From the cell containing the given text, extract its center point as (X, Y) coordinate. 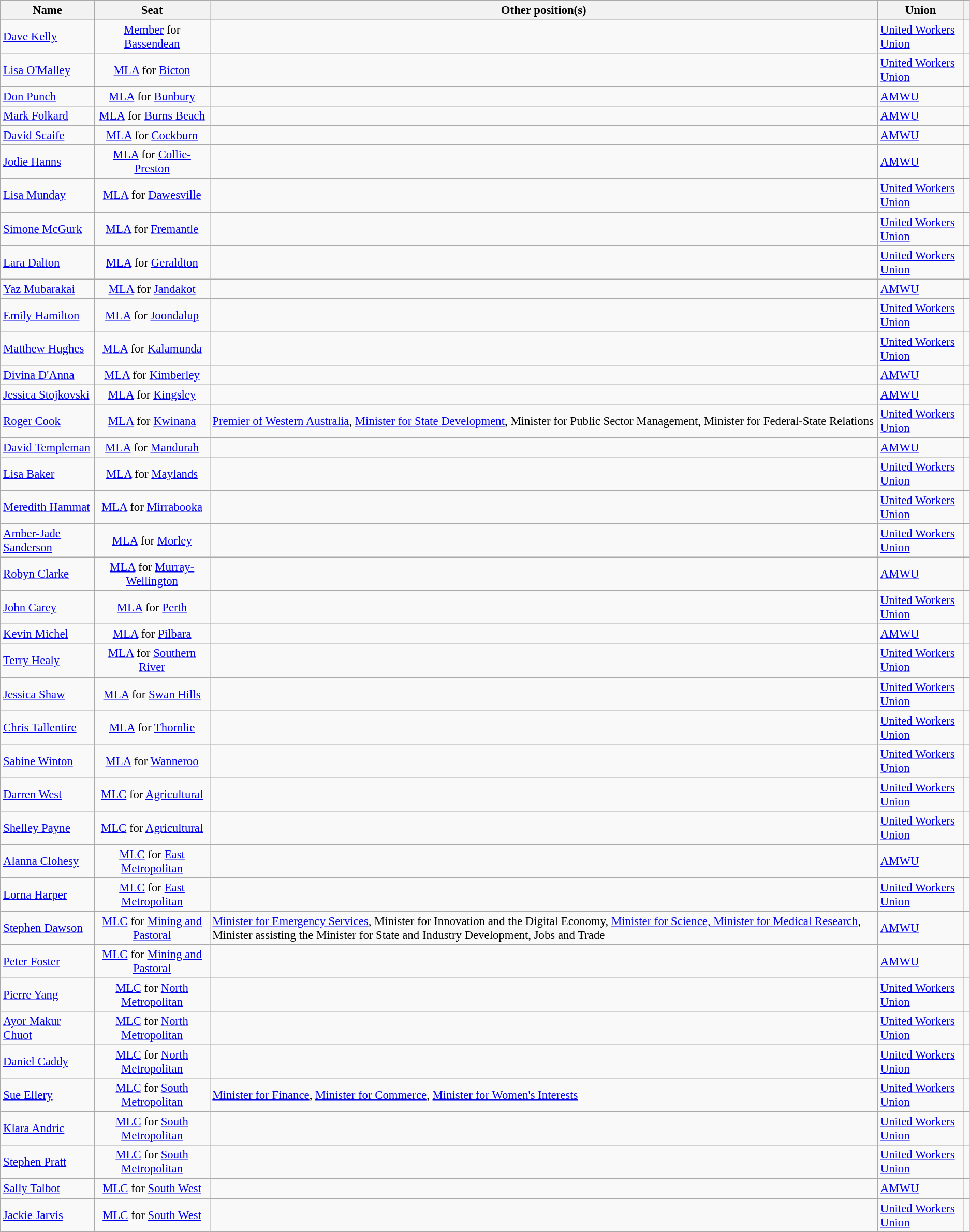
MLA for Collie-Preston (152, 162)
Chris Tallentire (48, 728)
Jessica Shaw (48, 694)
Lisa Munday (48, 196)
Meredith Hammat (48, 507)
Other position(s) (543, 10)
MLA for Morley (152, 540)
David Scaife (48, 136)
Minister for Finance, Minister for Commerce, Minister for Women's Interests (543, 1095)
MLA for Maylands (152, 474)
MLA for Murray-Wellington (152, 575)
Mark Folkard (48, 116)
Sabine Winton (48, 761)
Emily Hamilton (48, 315)
MLA for Kwinana (152, 421)
Klara Andric (48, 1128)
MLA for Pilbara (152, 634)
MLA for Joondalup (152, 315)
Stephen Dawson (48, 928)
Sally Talbot (48, 1189)
MLA for Bicton (152, 70)
MLA for Southern River (152, 661)
MLA for Cockburn (152, 136)
Seat (152, 10)
MLA for Geraldton (152, 262)
Jodie Hanns (48, 162)
MLA for Wanneroo (152, 761)
MLA for Kimberley (152, 375)
Lorna Harper (48, 894)
MLA for Mirrabooka (152, 507)
Peter Foster (48, 962)
Dave Kelly (48, 37)
Amber-Jade Sanderson (48, 540)
Yaz Mubarakai (48, 289)
MLA for Thornlie (152, 728)
John Carey (48, 608)
Premier of Western Australia, Minister for State Development, Minister for Public Sector Management, Minister for Federal-State Relations (543, 421)
Jessica Stojkovski (48, 394)
Alanna Clohesy (48, 861)
Lisa O'Malley (48, 70)
MLA for Dawesville (152, 196)
Darren West (48, 794)
MLA for Jandakot (152, 289)
MLA for Kingsley (152, 394)
Terry Healy (48, 661)
Lara Dalton (48, 262)
MLA for Burns Beach (152, 116)
Shelley Payne (48, 828)
MLA for Fremantle (152, 229)
Don Punch (48, 97)
Matthew Hughes (48, 349)
Daniel Caddy (48, 1062)
Sue Ellery (48, 1095)
Jackie Jarvis (48, 1215)
MLA for Bunbury (152, 97)
Pierre Yang (48, 995)
MLA for Kalamunda (152, 349)
David Templeman (48, 447)
Union (920, 10)
Roger Cook (48, 421)
Lisa Baker (48, 474)
Simone McGurk (48, 229)
Robyn Clarke (48, 575)
Kevin Michel (48, 634)
Divina D'Anna (48, 375)
Ayor Makur Chuot (48, 1028)
Member for Bassendean (152, 37)
Stephen Pratt (48, 1162)
MLA for Mandurah (152, 447)
MLA for Swan Hills (152, 694)
Name (48, 10)
MLA for Perth (152, 608)
